Scan for the cell matching the given text and deliver its [x, y] coordinate at center. 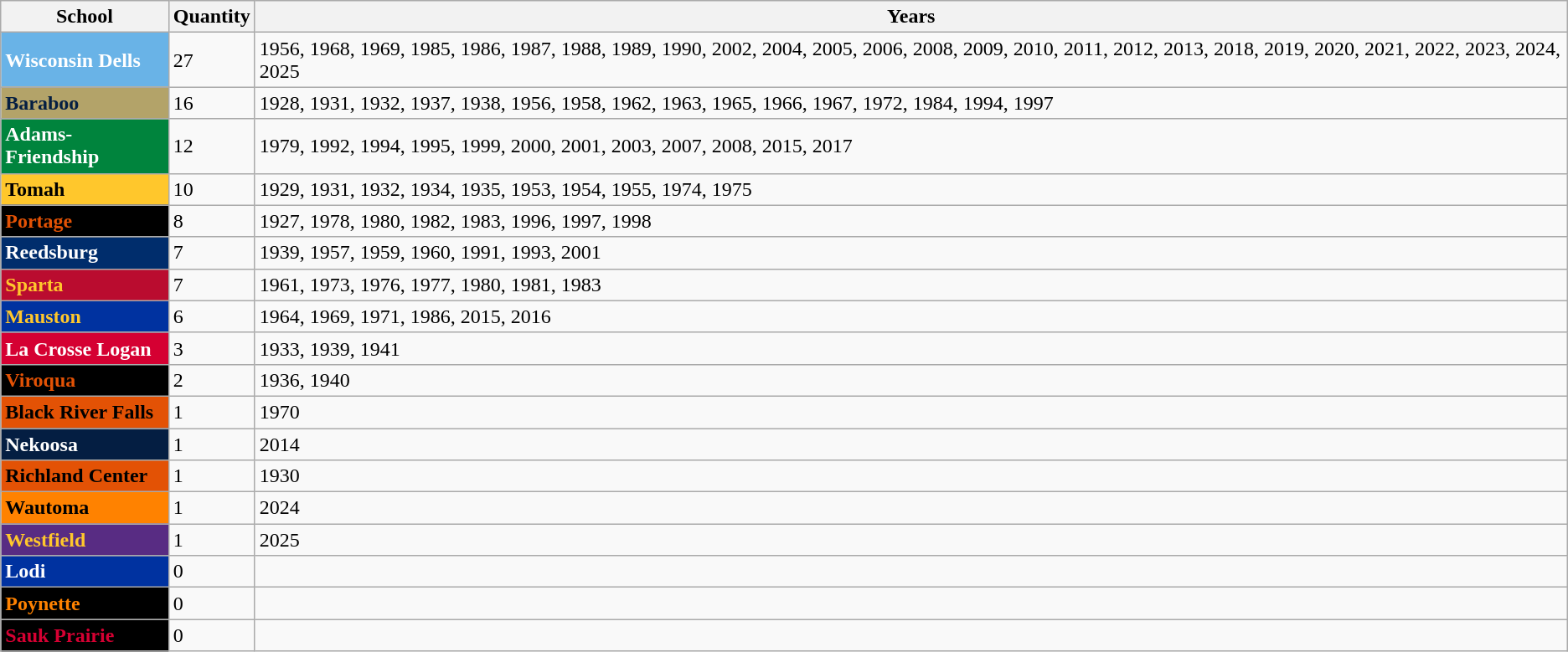
Baraboo [85, 103]
La Crosse Logan [85, 348]
Sparta [85, 285]
8 [211, 221]
2 [211, 380]
1939, 1957, 1959, 1960, 1991, 1993, 2001 [911, 253]
1933, 1939, 1941 [911, 348]
1961, 1973, 1976, 1977, 1980, 1981, 1983 [911, 285]
6 [211, 316]
Quantity [211, 17]
Poynette [85, 603]
3 [211, 348]
1928, 1931, 1932, 1937, 1938, 1956, 1958, 1962, 1963, 1965, 1966, 1967, 1972, 1984, 1994, 1997 [911, 103]
Mauston [85, 316]
Westfield [85, 540]
1929, 1931, 1932, 1934, 1935, 1953, 1954, 1955, 1974, 1975 [911, 189]
1964, 1969, 1971, 1986, 2015, 2016 [911, 316]
Viroqua [85, 380]
Adams-Friendship [85, 146]
2014 [911, 444]
Lodi [85, 572]
Wautoma [85, 508]
10 [211, 189]
1970 [911, 412]
2024 [911, 508]
16 [211, 103]
2025 [911, 540]
Portage [85, 221]
Wisconsin Dells [85, 60]
Years [911, 17]
Reedsburg [85, 253]
1936, 1940 [911, 380]
Black River Falls [85, 412]
School [85, 17]
Richland Center [85, 476]
12 [211, 146]
1927, 1978, 1980, 1982, 1983, 1996, 1997, 1998 [911, 221]
Nekoosa [85, 444]
Sauk Prairie [85, 635]
1979, 1992, 1994, 1995, 1999, 2000, 2001, 2003, 2007, 2008, 2015, 2017 [911, 146]
27 [211, 60]
Tomah [85, 189]
1930 [911, 476]
